Pinpoint the cell where the given text exists, returning its [x, y] midpoint coordinate. 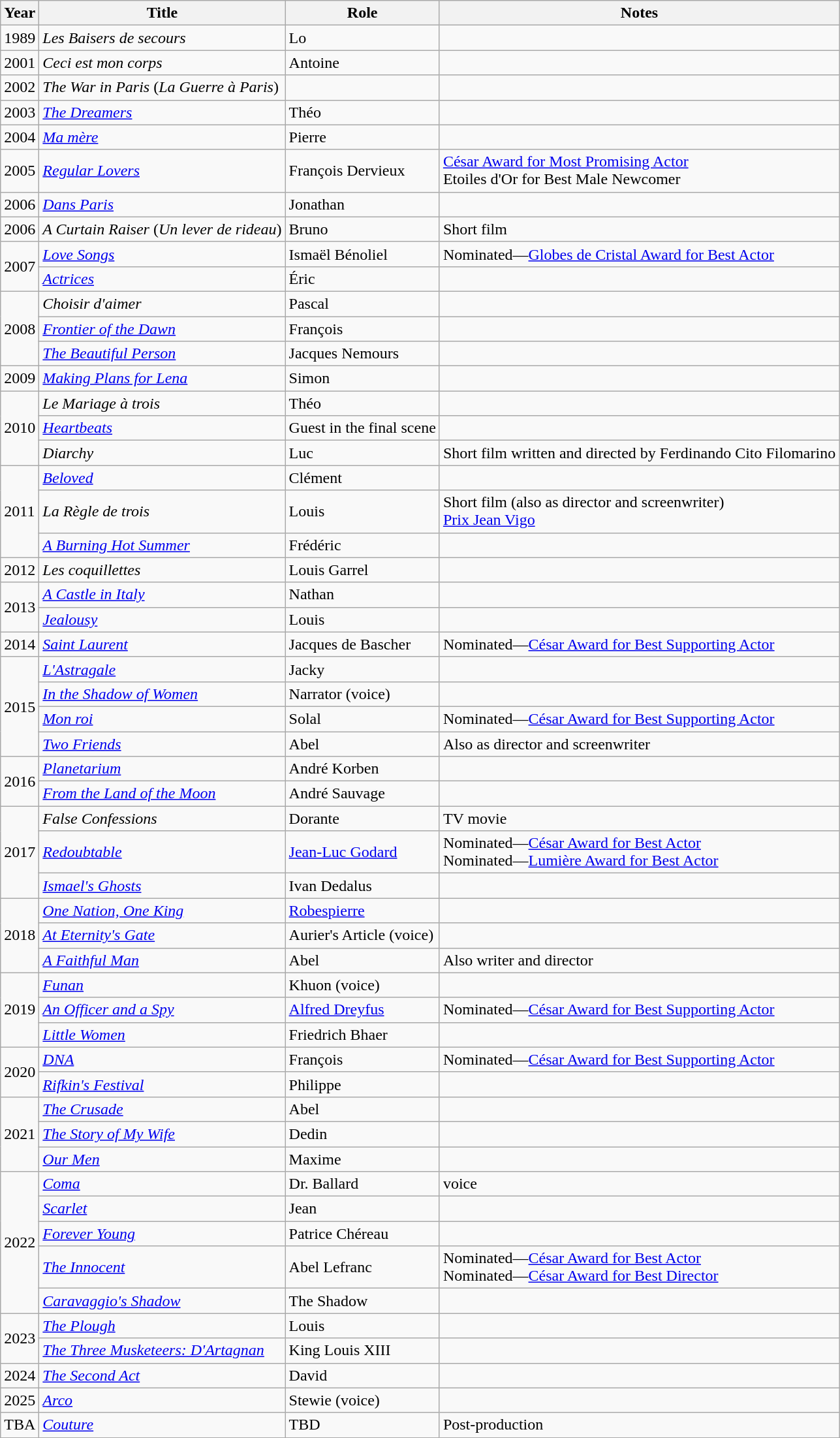
Abel Lefranc [362, 1268]
Caravaggio's Shadow [162, 1301]
King Louis XIII [362, 1351]
TBA [20, 1425]
Maxime [362, 1159]
The Plough [162, 1326]
2007 [20, 266]
2010 [20, 428]
Role [362, 13]
Stewie (voice) [362, 1400]
Khuon (voice) [362, 985]
Forever Young [162, 1234]
L'Astragale [162, 669]
Jean [362, 1209]
Couture [162, 1425]
Ma mère [162, 137]
2011 [20, 512]
Alfred Dreyfus [362, 1010]
2013 [20, 607]
Also writer and director [639, 960]
2025 [20, 1400]
2024 [20, 1375]
Scarlet [162, 1209]
2018 [20, 935]
Pascal [362, 304]
2016 [20, 781]
1989 [20, 38]
One Nation, One King [162, 911]
André Korben [362, 769]
The Three Musketeers: D'Artagnan [162, 1351]
False Confessions [162, 819]
Friedrich Bhaer [362, 1035]
César Award for Most Promising ActorEtoiles d'Or for Best Male Newcomer [639, 171]
Diarchy [162, 453]
Robespierre [362, 911]
Les Baisers de secours [162, 38]
Dorante [362, 819]
Jonathan [362, 204]
At Eternity's Gate [162, 935]
DNA [162, 1059]
2002 [20, 87]
Nominated—César Award for Best Actor Nominated—César Award for Best Director [639, 1268]
An Officer and a Spy [162, 1010]
voice [639, 1184]
The Second Act [162, 1375]
2004 [20, 137]
Dans Paris [162, 204]
Philippe [362, 1084]
Clément [362, 478]
The Dreamers [162, 112]
Antoine [362, 63]
Simon [362, 379]
Ivan Dedalus [362, 886]
Our Men [162, 1159]
Rifkin's Festival [162, 1084]
Ismael's Ghosts [162, 886]
In the Shadow of Women [162, 694]
Jacky [362, 669]
Nathan [362, 595]
Narrator (voice) [362, 694]
Short film written and directed by Ferdinando Cito Filomarino [639, 453]
Also as director and screenwriter [639, 743]
The Innocent [162, 1268]
2023 [20, 1338]
Jealousy [162, 619]
Solal [362, 719]
Love Songs [162, 254]
2021 [20, 1134]
Jean-Luc Godard [362, 852]
2012 [20, 570]
Aurier's Article (voice) [362, 935]
Guest in the final scene [362, 428]
2003 [20, 112]
2017 [20, 852]
Ceci est mon corps [162, 63]
A Burning Hot Summer [162, 545]
2022 [20, 1243]
Lo [362, 38]
Nominated—César Award for Best ActorNominated—Lumière Award for Best Actor [639, 852]
Redoubtable [162, 852]
Regular Lovers [162, 171]
Dr. Ballard [362, 1184]
Jacques de Bascher [362, 644]
2020 [20, 1072]
2001 [20, 63]
Title [162, 13]
Frontier of the Dawn [162, 328]
Nominated—Globes de Cristal Award for Best Actor [639, 254]
Dedin [362, 1134]
Ismaël Bénoliel [362, 254]
François Dervieux [362, 171]
From the Land of the Moon [162, 794]
Arco [162, 1400]
Jacques Nemours [362, 354]
2009 [20, 379]
2019 [20, 1010]
David [362, 1375]
Short film (also as director and screenwriter)Prix Jean Vigo [639, 512]
Notes [639, 13]
TV movie [639, 819]
Le Mariage à trois [162, 403]
Actrices [162, 279]
Bruno [362, 229]
Éric [362, 279]
Pierre [362, 137]
2014 [20, 644]
Post-production [639, 1425]
Making Plans for Lena [162, 379]
Louis Garrel [362, 570]
The Shadow [362, 1301]
Year [20, 13]
Two Friends [162, 743]
TBD [362, 1425]
The Crusade [162, 1109]
Patrice Chéreau [362, 1234]
2015 [20, 706]
Heartbeats [162, 428]
Luc [362, 453]
André Sauvage [362, 794]
Beloved [162, 478]
Short film [639, 229]
2005 [20, 171]
The War in Paris (La Guerre à Paris) [162, 87]
Planetarium [162, 769]
Saint Laurent [162, 644]
Choisir d'aimer [162, 304]
A Curtain Raiser (Un lever de rideau) [162, 229]
2008 [20, 328]
The Story of My Wife [162, 1134]
A Faithful Man [162, 960]
Little Women [162, 1035]
The Beautiful Person [162, 354]
Les coquillettes [162, 570]
Coma [162, 1184]
Frédéric [362, 545]
Funan [162, 985]
A Castle in Italy [162, 595]
La Règle de trois [162, 512]
Mon roi [162, 719]
